Detect which cell encompasses the target text, then output its (x, y) center coordinate. 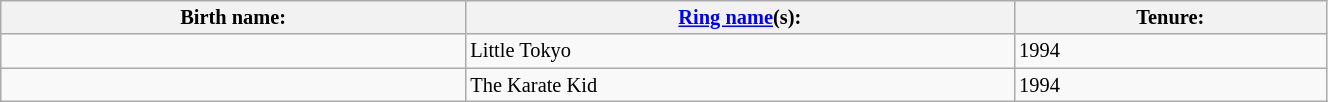
Little Tokyo (740, 51)
The Karate Kid (740, 85)
Birth name: (234, 17)
Ring name(s): (740, 17)
Tenure: (1170, 17)
